Extract the (X, Y) coordinate from the center of the cell holding the provided text.  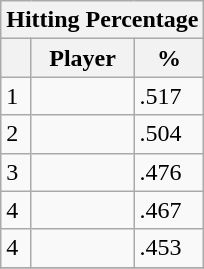
Hitting Percentage (102, 20)
.453 (169, 248)
Player (82, 58)
.504 (169, 134)
1 (16, 96)
.476 (169, 172)
3 (16, 172)
% (169, 58)
.467 (169, 210)
2 (16, 134)
.517 (169, 96)
